Provide the (X, Y) coordinate of the cell's center where the given text is located.  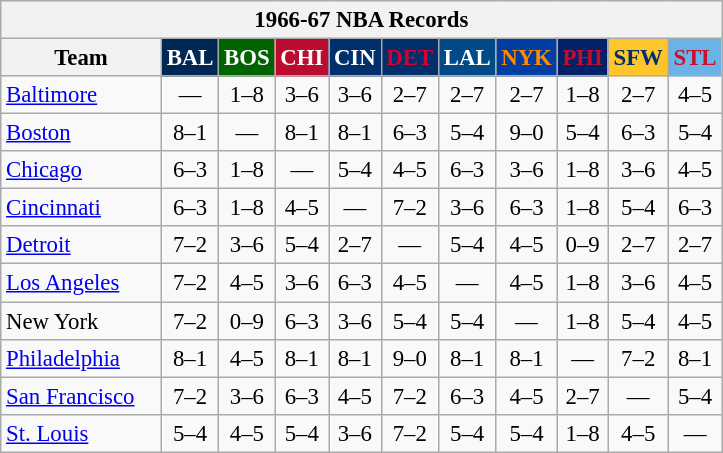
New York (82, 321)
St. Louis (82, 433)
SFW (638, 58)
PHI (582, 58)
1966-67 NBA Records (362, 20)
NYK (526, 58)
STL (695, 58)
LAL (466, 58)
CHI (302, 58)
BOS (247, 58)
Detroit (82, 245)
Los Angeles (82, 283)
Philadelphia (82, 358)
Baltimore (82, 95)
Chicago (82, 170)
DET (410, 58)
BAL (190, 58)
Team (82, 58)
Boston (82, 133)
Cincinnati (82, 208)
San Francisco (82, 396)
CIN (355, 58)
